Find where the given text appears and provide that cell's center as (x, y) coordinate. 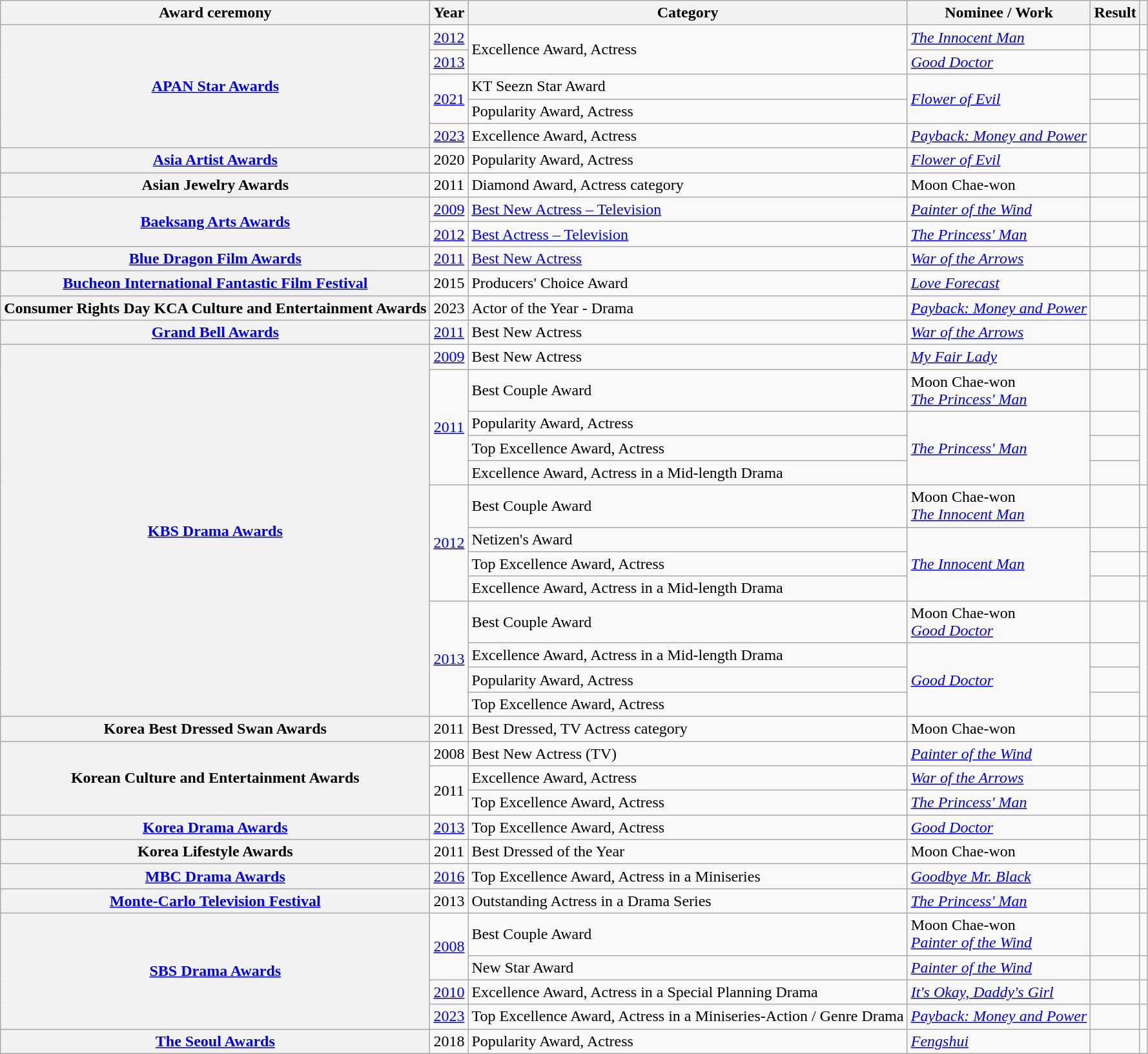
2020 (449, 160)
Best Actress – Television (688, 234)
Baeksang Arts Awards (216, 222)
Best New Actress – Television (688, 209)
Outstanding Actress in a Drama Series (688, 901)
Moon Chae-won The Innocent Man (999, 506)
MBC Drama Awards (216, 876)
2021 (449, 99)
Korean Culture and Entertainment Awards (216, 778)
Moon Chae-won Painter of the Wind (999, 934)
Fengshui (999, 1041)
New Star Award (688, 967)
Top Excellence Award, Actress in a Miniseries-Action / Genre Drama (688, 1017)
Best Dressed, TV Actress category (688, 728)
Best Dressed of the Year (688, 852)
Top Excellence Award, Actress in a Miniseries (688, 876)
Best New Actress (TV) (688, 754)
Blue Dragon Film Awards (216, 258)
Korea Drama Awards (216, 827)
Result (1115, 13)
Moon Chae-won Good Doctor (999, 621)
Monte-Carlo Television Festival (216, 901)
2010 (449, 992)
Goodbye Mr. Black (999, 876)
SBS Drama Awards (216, 971)
Korea Lifestyle Awards (216, 852)
Producers' Choice Award (688, 283)
Consumer Rights Day KCA Culture and Entertainment Awards (216, 308)
Bucheon International Fantastic Film Festival (216, 283)
Asian Jewelry Awards (216, 185)
Year (449, 13)
It's Okay, Daddy's Girl (999, 992)
Excellence Award, Actress in a Special Planning Drama (688, 992)
2016 (449, 876)
2015 (449, 283)
Nominee / Work (999, 13)
Netizen's Award (688, 539)
Diamond Award, Actress category (688, 185)
Korea Best Dressed Swan Awards (216, 728)
My Fair Lady (999, 357)
Actor of the Year - Drama (688, 308)
APAN Star Awards (216, 87)
2018 (449, 1041)
Grand Bell Awards (216, 333)
Love Forecast (999, 283)
Asia Artist Awards (216, 160)
Award ceremony (216, 13)
Category (688, 13)
KBS Drama Awards (216, 531)
The Seoul Awards (216, 1041)
Moon Chae-won The Princess' Man (999, 390)
KT Seezn Star Award (688, 87)
